Provide the [X, Y] coordinate of the cell's center where the given text is located.  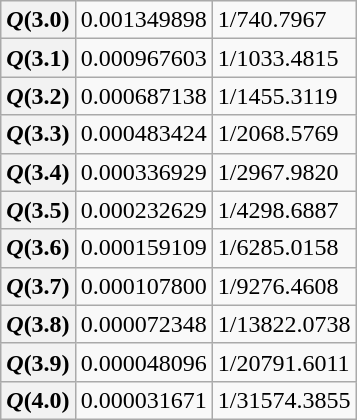
0.001349898 [144, 20]
1/13822.0738 [284, 324]
1/6285.0158 [284, 248]
1/1033.4815 [284, 58]
0.000483424 [144, 134]
1/20791.6011 [284, 362]
Q(3.5) [38, 210]
0.000336929 [144, 172]
1/9276.4608 [284, 286]
1/1455.3119 [284, 96]
0.000967603 [144, 58]
0.000048096 [144, 362]
1/4298.6887 [284, 210]
1/2967.9820 [284, 172]
Q(3.4) [38, 172]
1/31574.3855 [284, 400]
Q(3.3) [38, 134]
Q(3.1) [38, 58]
Q(3.7) [38, 286]
0.000031671 [144, 400]
0.000232629 [144, 210]
Q(3.2) [38, 96]
0.000072348 [144, 324]
0.000159109 [144, 248]
Q(3.9) [38, 362]
1/740.7967 [284, 20]
Q(3.8) [38, 324]
0.000687138 [144, 96]
1/2068.5769 [284, 134]
0.000107800 [144, 286]
Q(3.0) [38, 20]
Q(3.6) [38, 248]
Q(4.0) [38, 400]
